Identify which cell holds the provided text, then report its [x, y] central coordinate. 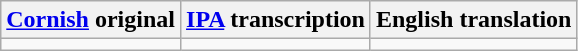
Cornish original [91, 20]
English translation [473, 20]
IPA transcription [276, 20]
